Determine the [X, Y] coordinate at the center of the cell enclosing the given text.  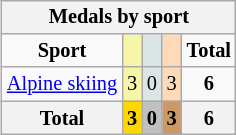
Sport [62, 51]
Alpine skiing [62, 84]
Medals by sport [119, 17]
